Provide the (x, y) coordinate of the cell's center where the given text is located.  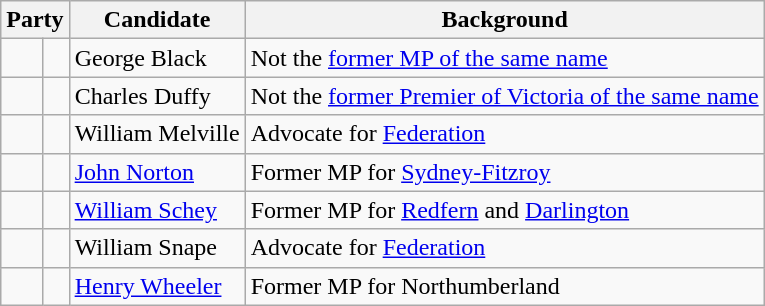
George Black (157, 58)
Henry Wheeler (157, 286)
Former MP for Sydney-Fitzroy (504, 172)
Former MP for Northumberland (504, 286)
Charles Duffy (157, 96)
Background (504, 20)
John Norton (157, 172)
Not the former Premier of Victoria of the same name (504, 96)
William Snape (157, 248)
Not the former MP of the same name (504, 58)
Former MP for Redfern and Darlington (504, 210)
Party (35, 20)
Candidate (157, 20)
William Melville (157, 134)
William Schey (157, 210)
